Capture the cell that displays the provided text and extract its [x, y] central coordinate. 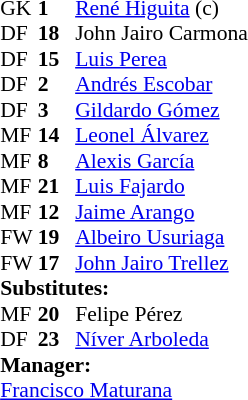
Níver Arboleda [162, 339]
Albeiro Usuriaga [162, 237]
20 [57, 314]
19 [57, 237]
15 [57, 59]
Felipe Pérez [162, 314]
21 [57, 187]
Alexis García [162, 161]
18 [57, 33]
Luis Fajardo [162, 187]
8 [57, 161]
Leonel Álvarez [162, 135]
12 [57, 212]
Luis Perea [162, 59]
14 [57, 135]
3 [57, 110]
Gildardo Gómez [162, 110]
Andrés Escobar [162, 85]
Manager: [124, 365]
Jaime Arango [162, 212]
John Jairo Carmona [162, 33]
17 [57, 263]
23 [57, 339]
Substitutes: [124, 289]
2 [57, 85]
John Jairo Trellez [162, 263]
